Capture the cell that displays the provided text and extract its [x, y] central coordinate. 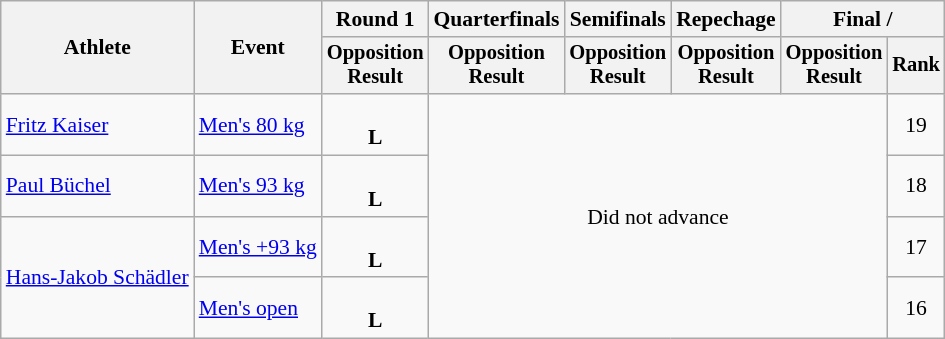
Semifinals [618, 19]
Repechage [726, 19]
Event [258, 48]
Did not advance [658, 216]
Men's 80 kg [258, 124]
16 [916, 308]
Men's 93 kg [258, 186]
Athlete [98, 48]
Final / [863, 19]
17 [916, 248]
Men's +93 kg [258, 248]
18 [916, 186]
Fritz Kaiser [98, 124]
Hans-Jakob Schädler [98, 278]
Round 1 [376, 19]
Paul Büchel [98, 186]
Quarterfinals [496, 19]
19 [916, 124]
Rank [916, 66]
Men's open [258, 308]
